Locate the cell with the specified text and output its (X, Y) center coordinate. 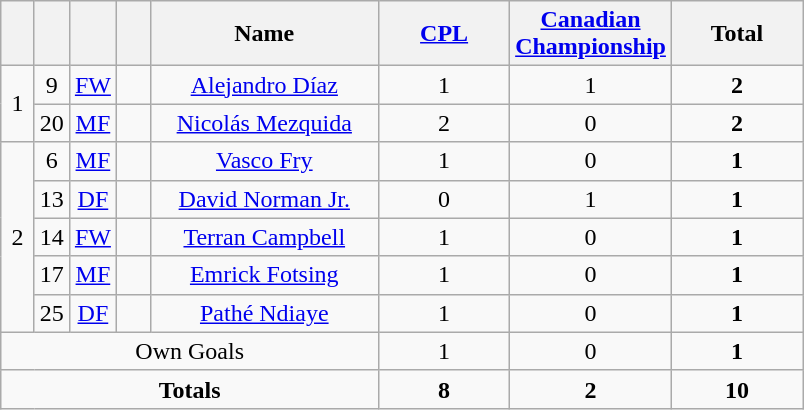
David Norman Jr. (264, 199)
Terran Campbell (264, 237)
9 (52, 85)
14 (52, 237)
Totals (190, 389)
6 (52, 161)
Pathé Ndiaye (264, 313)
CPL (444, 34)
8 (444, 389)
Total (736, 34)
10 (736, 389)
20 (52, 123)
Canadian Championship (591, 34)
Emrick Fotsing (264, 275)
25 (52, 313)
Own Goals (190, 351)
Nicolás Mezquida (264, 123)
13 (52, 199)
17 (52, 275)
Alejandro Díaz (264, 85)
Name (264, 34)
Vasco Fry (264, 161)
